For the text-containing cell, return its midpoint in (X, Y) coordinate format. 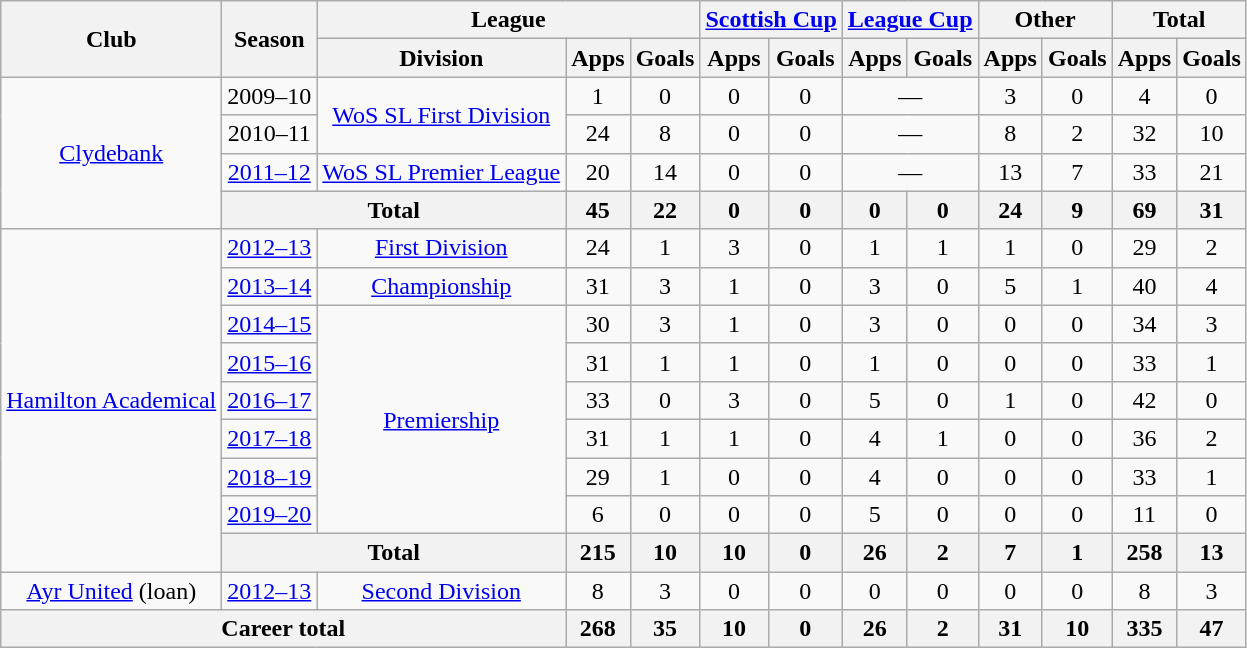
40 (1144, 286)
32 (1144, 134)
2010–11 (270, 134)
Division (442, 58)
2015–16 (270, 362)
34 (1144, 324)
47 (1212, 629)
69 (1144, 210)
36 (1144, 438)
Ayr United (loan) (112, 591)
335 (1144, 629)
Championship (442, 286)
WoS SL Premier League (442, 172)
268 (598, 629)
215 (598, 553)
League Cup (910, 20)
6 (598, 515)
Premiership (442, 419)
Club (112, 39)
First Division (442, 248)
20 (598, 172)
Hamilton Academical (112, 400)
2019–20 (270, 515)
42 (1144, 400)
2016–17 (270, 400)
Career total (284, 629)
30 (598, 324)
Scottish Cup (771, 20)
Second Division (442, 591)
35 (665, 629)
45 (598, 210)
21 (1212, 172)
2014–15 (270, 324)
11 (1144, 515)
League (508, 20)
Clydebank (112, 153)
14 (665, 172)
Other (1045, 20)
2011–12 (270, 172)
2018–19 (270, 477)
WoS SL First Division (442, 115)
Season (270, 39)
258 (1144, 553)
2009–10 (270, 96)
2017–18 (270, 438)
22 (665, 210)
9 (1077, 210)
2013–14 (270, 286)
